Output the [X, Y] coordinate of the center of the cell containing the given text.  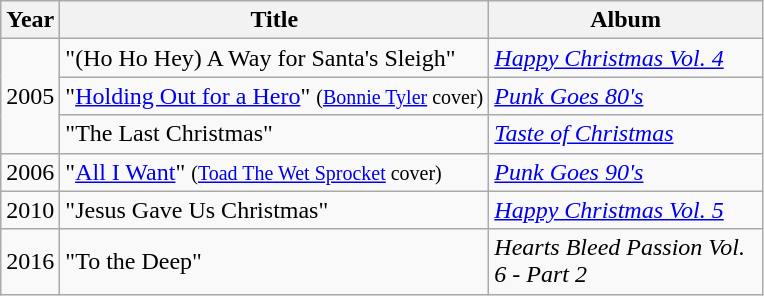
2016 [30, 262]
"All I Want" (Toad The Wet Sprocket cover) [274, 172]
"Jesus Gave Us Christmas" [274, 210]
Taste of Christmas [626, 134]
"To the Deep" [274, 262]
Year [30, 20]
Punk Goes 90's [626, 172]
Title [274, 20]
Hearts Bleed Passion Vol. 6 - Part 2 [626, 262]
"(Ho Ho Hey) A Way for Santa's Sleigh" [274, 58]
2005 [30, 96]
"Holding Out for a Hero" (Bonnie Tyler cover) [274, 96]
2010 [30, 210]
Happy Christmas Vol. 4 [626, 58]
Album [626, 20]
"The Last Christmas" [274, 134]
Punk Goes 80's [626, 96]
2006 [30, 172]
Happy Christmas Vol. 5 [626, 210]
